Determine the (X, Y) coordinate at the center of the cell enclosing the given text.  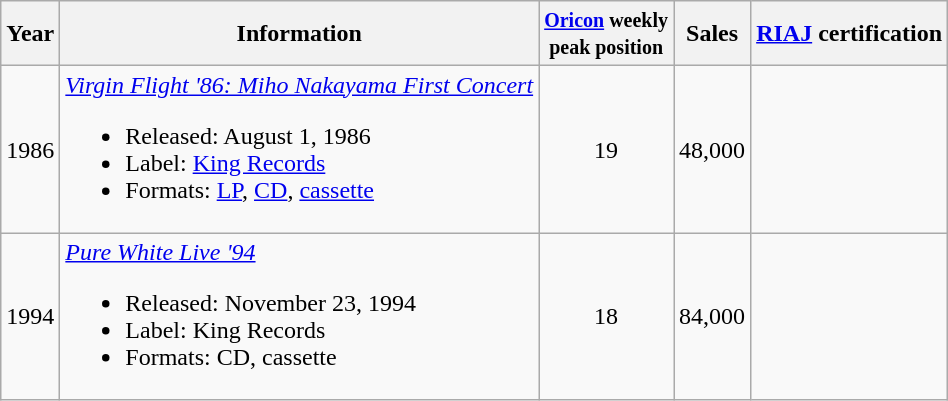
1986 (30, 150)
Year (30, 34)
19 (606, 150)
Information (300, 34)
RIAJ certification (850, 34)
1994 (30, 316)
Oricon weeklypeak position (606, 34)
48,000 (712, 150)
18 (606, 316)
Pure White Live '94Released: November 23, 1994Label: King RecordsFormats: CD, cassette (300, 316)
84,000 (712, 316)
Virgin Flight '86: Miho Nakayama First ConcertReleased: August 1, 1986Label: King RecordsFormats: LP, CD, cassette (300, 150)
Sales (712, 34)
